Search for the cell housing the specified text and yield its (X, Y) center coordinate. 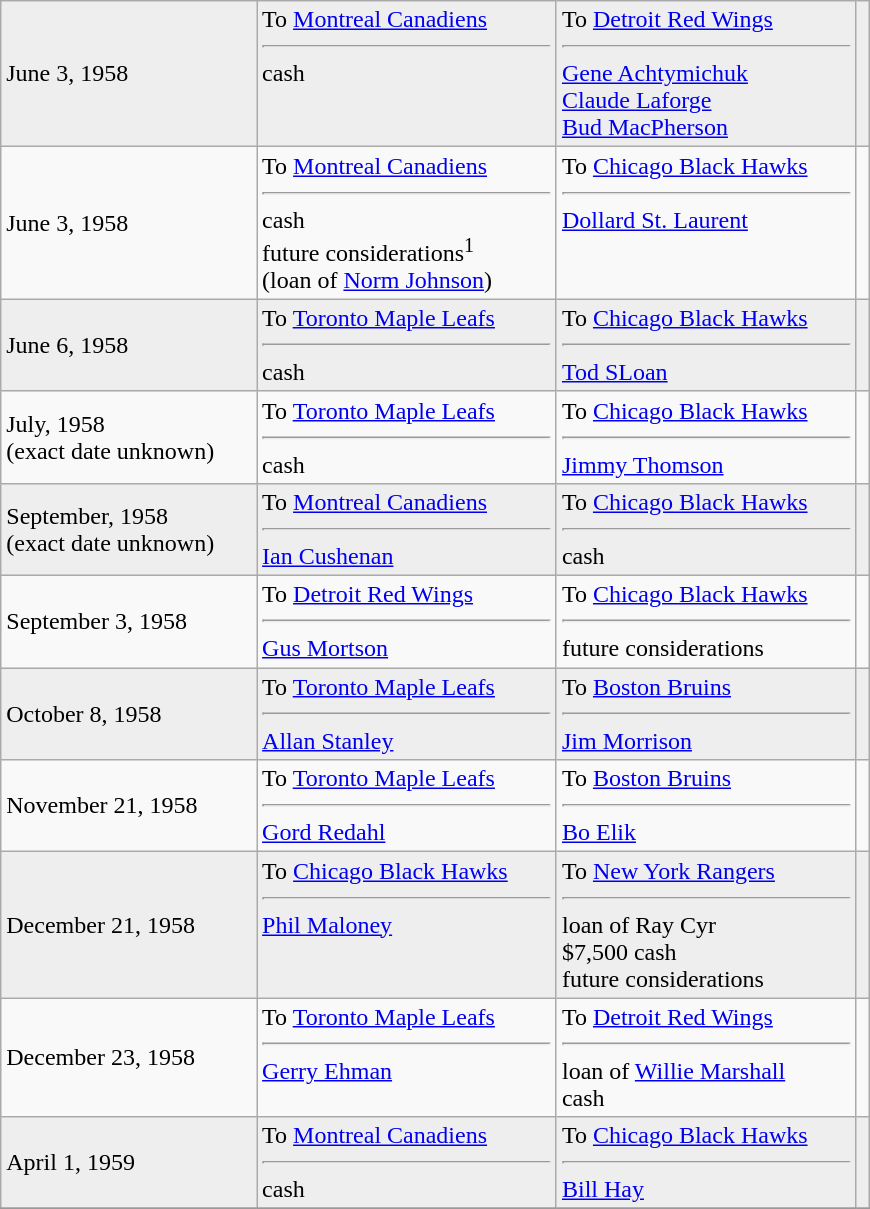
November 21, 1958 (129, 806)
July, 1958(exact date unknown) (129, 437)
To New York Rangersloan of Ray Cyr$7,500 cashfuture considerations (706, 925)
To Boston BruinsJim Morrison (706, 714)
To Chicago Black HawksBill Hay (706, 1163)
June 6, 1958 (129, 345)
December 21, 1958 (129, 925)
To Chicago Black Hawksfuture considerations (706, 622)
To Montreal Canadienscashfuture considerations1(loan of Norm Johnson) (407, 224)
To Chicago Black HawksPhil Maloney (407, 925)
To Detroit Red Wingsloan of Willie Marshallcash (706, 1058)
To Toronto Maple LeafsAllan Stanley (407, 714)
To Boston BruinsBo Elik (706, 806)
To Toronto Maple LeafsGord Redahl (407, 806)
December 23, 1958 (129, 1058)
To Chicago Black HawksJimmy Thomson (706, 437)
September, 1958(exact date unknown) (129, 529)
To Detroit Red WingsGus Mortson (407, 622)
To Chicago Black HawksTod SLoan (706, 345)
To Detroit Red WingsGene AchtymichukClaude LaforgeBud MacPherson (706, 74)
October 8, 1958 (129, 714)
To Chicago Black Hawkscash (706, 529)
September 3, 1958 (129, 622)
To Toronto Maple LeafsGerry Ehman (407, 1058)
To Chicago Black HawksDollard St. Laurent (706, 224)
To Montreal CanadiensIan Cushenan (407, 529)
April 1, 1959 (129, 1163)
